Extract the [X, Y] coordinate from the center of the cell holding the provided text.  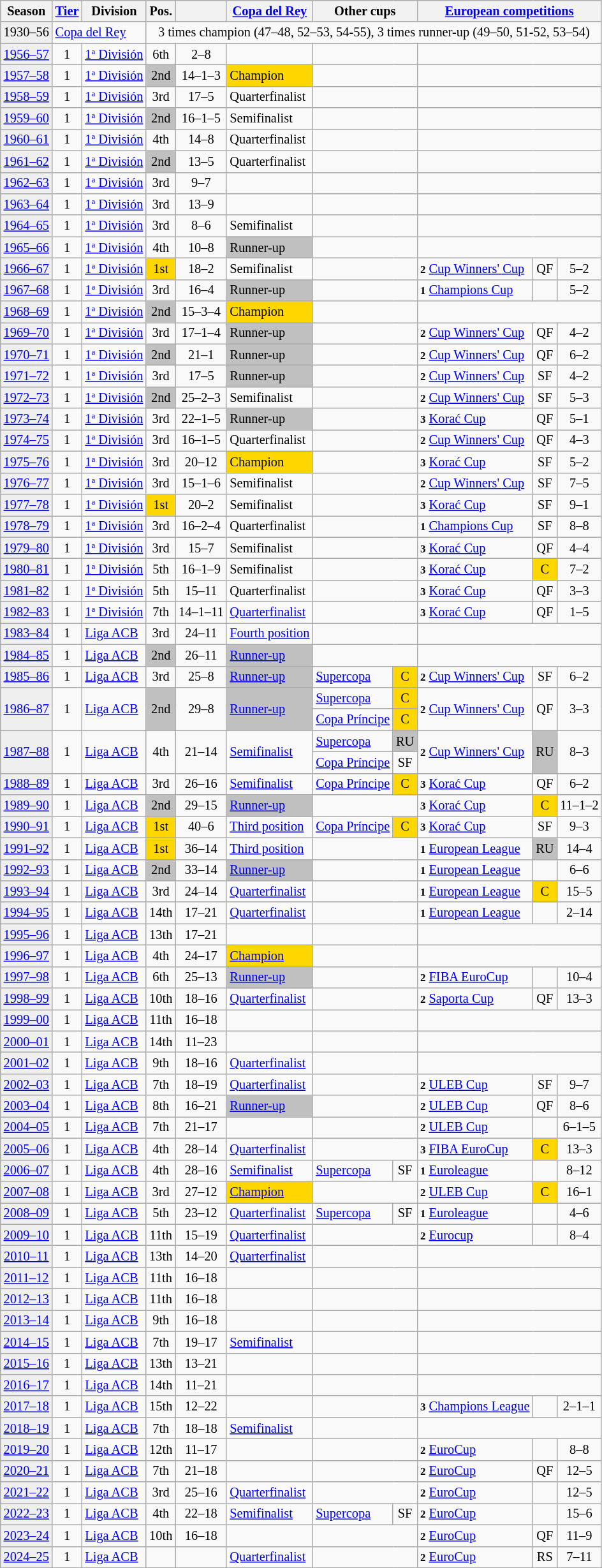
1966–67 [27, 269]
8–3 [579, 751]
1959–60 [27, 119]
1993–94 [27, 891]
1994–95 [27, 913]
20–2 [201, 505]
3 FIBA EuroCup [474, 1149]
14–8 [201, 140]
15–5 [579, 891]
1975–76 [27, 462]
4–6 [579, 1213]
15–1–6 [201, 484]
15–3–4 [201, 312]
2004–05 [27, 1127]
21–17 [201, 1127]
15–11 [201, 591]
1992–93 [27, 870]
2 Eurocup [474, 1235]
24–11 [201, 633]
1973–74 [27, 419]
2 Saporta Cup [474, 999]
2003–04 [27, 1106]
1964–65 [27, 226]
Fourth position [269, 633]
1970–71 [27, 355]
2019–20 [27, 1449]
13–9 [201, 204]
Season [27, 11]
1999–00 [27, 1020]
2010–11 [27, 1256]
25–16 [201, 1493]
2024–25 [27, 1557]
1984–85 [27, 655]
2007–08 [27, 1192]
1985–86 [27, 677]
1987–88 [27, 751]
5–3 [579, 397]
11–23 [201, 1042]
2021–22 [27, 1493]
2018–19 [27, 1428]
21–1 [201, 355]
18–2 [201, 269]
1986–87 [27, 708]
1981–82 [27, 591]
14–20 [201, 1256]
1988–89 [27, 784]
1991–92 [27, 848]
2002–03 [27, 1084]
1989–90 [27, 806]
14–1–11 [201, 612]
2–14 [579, 913]
21–18 [201, 1471]
25–2–3 [201, 397]
1962–63 [27, 183]
16–21 [201, 1106]
16–1 [579, 1192]
12–22 [201, 1407]
1982–83 [27, 612]
Division [114, 11]
28–16 [201, 1171]
5–1 [579, 419]
21–14 [201, 751]
1957–58 [27, 75]
13–5 [201, 161]
16–2–4 [201, 526]
13–21 [201, 1364]
10–8 [201, 248]
33–14 [201, 870]
18–18 [201, 1428]
15th [161, 1407]
6–1–5 [579, 1127]
2017–18 [27, 1407]
7–5 [579, 484]
Pos. [161, 11]
4–3 [579, 440]
11–17 [201, 1449]
26–11 [201, 655]
2014–15 [27, 1342]
15–19 [201, 1235]
29–8 [201, 708]
2006–07 [27, 1171]
2016–17 [27, 1385]
36–14 [201, 848]
Tier [68, 11]
8th [161, 1106]
25–8 [201, 677]
1997–98 [27, 977]
16–4 [201, 290]
2015–16 [27, 1364]
2–1–1 [579, 1407]
1–5 [579, 612]
1961–62 [27, 161]
2001–02 [27, 1063]
10–4 [579, 977]
2020–21 [27, 1471]
2012–13 [27, 1299]
1995–96 [27, 935]
2023–24 [27, 1535]
1983–84 [27, 633]
1969–70 [27, 333]
1977–78 [27, 505]
1990–91 [27, 827]
1965–66 [27, 248]
1958–59 [27, 97]
14–4 [579, 848]
40–6 [201, 827]
1968–69 [27, 312]
20–12 [201, 462]
1976–77 [27, 484]
1963–64 [27, 204]
18–19 [201, 1084]
1971–72 [27, 376]
11–21 [201, 1385]
26–16 [201, 784]
6–6 [579, 870]
11–1–2 [579, 806]
2013–14 [27, 1320]
14–1–3 [201, 75]
1980–81 [27, 569]
7–11 [579, 1557]
1979–80 [27, 548]
2011–12 [27, 1278]
Other cups [365, 11]
2022–23 [27, 1514]
1967–68 [27, 290]
3 times champion (47–48, 52–53, 54-55), 3 times runner-up (49–50, 51-52, 53–54) [374, 33]
28–14 [201, 1149]
3 Champions League [474, 1407]
1978–79 [27, 526]
2 FIBA EuroCup [474, 977]
2008–09 [27, 1213]
RS [545, 1557]
8–4 [579, 1235]
29–15 [201, 806]
1998–99 [27, 999]
19–17 [201, 1342]
22–1–5 [201, 419]
1972–73 [27, 397]
4–4 [579, 548]
12th [161, 1449]
9–1 [579, 505]
1930–56 [27, 33]
15–7 [201, 548]
11–9 [579, 1535]
22–18 [201, 1514]
9–3 [579, 827]
8–12 [579, 1171]
7–2 [579, 569]
2–8 [201, 54]
1996–97 [27, 956]
European competitions [509, 11]
16–1–9 [201, 569]
2005–06 [27, 1149]
2000–01 [27, 1042]
1974–75 [27, 440]
24–14 [201, 891]
27–12 [201, 1192]
17–1–4 [201, 333]
23–12 [201, 1213]
1960–61 [27, 140]
15–6 [579, 1514]
1956–57 [27, 54]
24–17 [201, 956]
25–13 [201, 977]
2009–10 [27, 1235]
